Pinpoint the cell where the given text exists, returning its [x, y] midpoint coordinate. 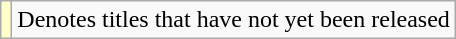
Denotes titles that have not yet been released [234, 20]
